Scan for the cell matching the given text and deliver its (X, Y) coordinate at center. 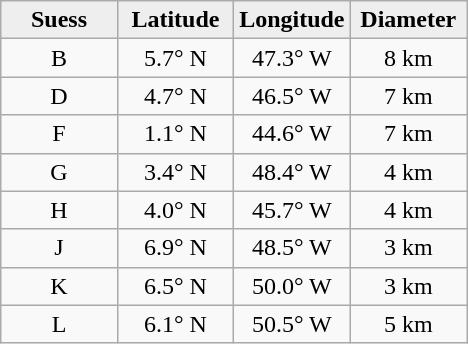
F (59, 134)
6.9° N (175, 248)
Longitude (292, 20)
Latitude (175, 20)
45.7° W (292, 210)
H (59, 210)
50.0° W (292, 286)
5 km (408, 324)
48.5° W (292, 248)
B (59, 58)
G (59, 172)
6.1° N (175, 324)
4.0° N (175, 210)
47.3° W (292, 58)
44.6° W (292, 134)
4.7° N (175, 96)
Diameter (408, 20)
D (59, 96)
5.7° N (175, 58)
Suess (59, 20)
3.4° N (175, 172)
6.5° N (175, 286)
K (59, 286)
48.4° W (292, 172)
8 km (408, 58)
J (59, 248)
46.5° W (292, 96)
1.1° N (175, 134)
L (59, 324)
50.5° W (292, 324)
